Capture the cell that displays the provided text and extract its (x, y) central coordinate. 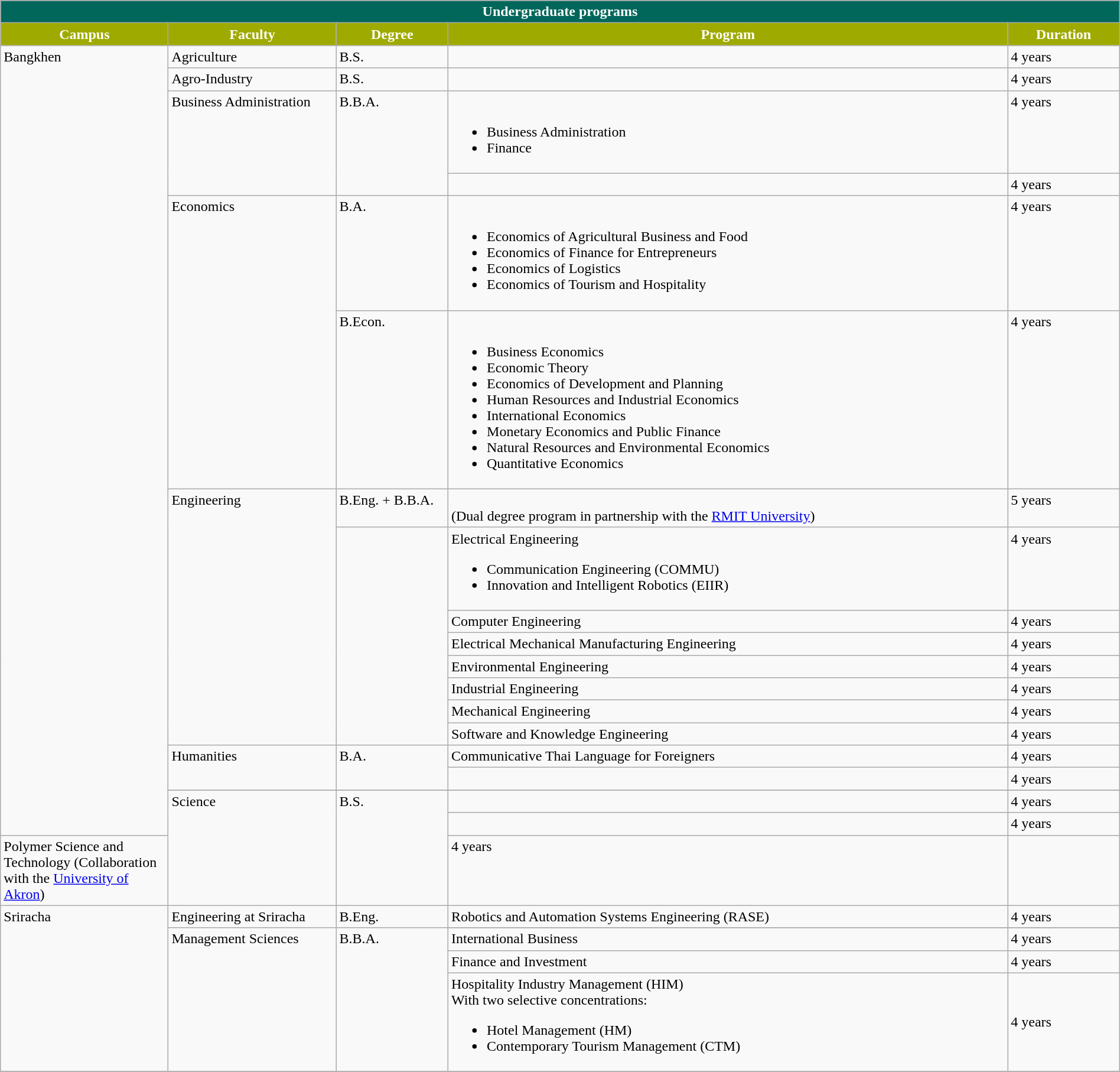
Polymer Science and Technology (Collaboration with the University of Akron) (84, 870)
Sriracha (84, 988)
Faculty (252, 34)
Bangkhen (84, 440)
Business Administration (252, 143)
Science (252, 847)
Humanities (252, 768)
Management Sciences (252, 1000)
5 years (1063, 508)
B.Eng. + B.B.A. (392, 508)
Engineering (252, 617)
International Business (728, 939)
Industrial Engineering (728, 689)
B.Eng. (392, 917)
Software and Knowledge Engineering (728, 734)
Computer Engineering (728, 621)
Communicative Thai Language for Foreigners (728, 756)
Electrical EngineeringCommunication Engineering (COMMU)Innovation and Intelligent Robotics (EIIR) (728, 569)
Duration (1063, 34)
Business AdministrationFinance (728, 132)
Electrical Mechanical Manufacturing Engineering (728, 644)
Robotics and Automation Systems Engineering (RASE) (728, 917)
Degree (392, 34)
(Dual degree program in partnership with the RMIT University) (728, 508)
Mechanical Engineering (728, 712)
Campus (84, 34)
Economics of Agricultural Business and FoodEconomics of Finance for EntrepreneursEconomics of LogisticsEconomics of Tourism and Hospitality (728, 253)
Agro-Industry (252, 79)
Undergraduate programs (560, 12)
Environmental Engineering (728, 666)
Hospitality Industry Management (HIM)With two selective concentrations:Hotel Management (HM)Contemporary Tourism Management (CTM) (728, 1022)
B.Econ. (392, 399)
Engineering at Sriracha (252, 917)
Finance and Investment (728, 961)
Program (728, 34)
Economics (252, 342)
Agriculture (252, 57)
